From the cell containing the given text, extract its center point as [X, Y] coordinate. 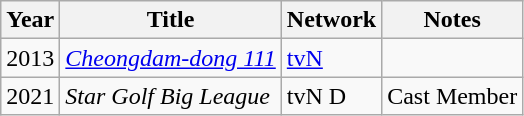
Cast Member [452, 96]
Notes [452, 20]
Cheongdam-dong 111 [170, 58]
Year [30, 20]
Title [170, 20]
tvN D [331, 96]
2021 [30, 96]
tvN [331, 58]
Network [331, 20]
Star Golf Big League [170, 96]
2013 [30, 58]
